Output the (X, Y) coordinate of the center of the cell containing the given text.  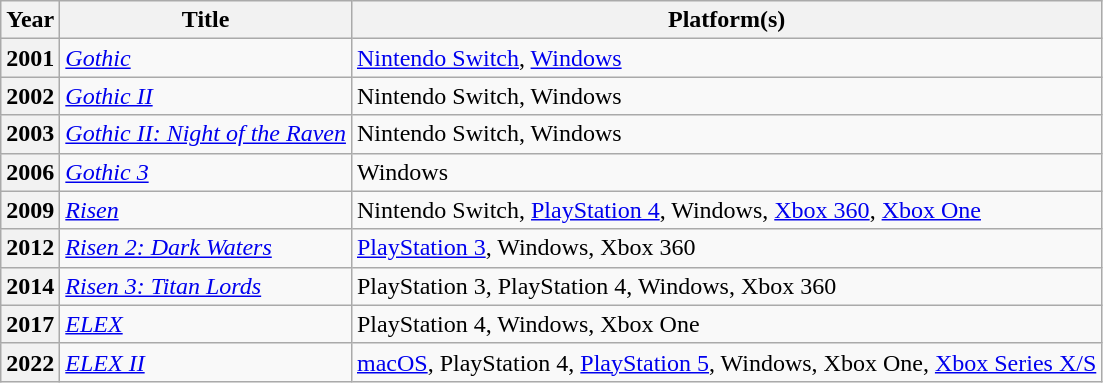
ELEX II (206, 362)
Risen 2: Dark Waters (206, 248)
PlayStation 3, PlayStation 4, Windows, Xbox 360 (726, 286)
Nintendo Switch, PlayStation 4, Windows, Xbox 360, Xbox One (726, 210)
Gothic II: Night of the Raven (206, 134)
macOS, PlayStation 4, PlayStation 5, Windows, Xbox One, Xbox Series X/S (726, 362)
Windows (726, 172)
PlayStation 3, Windows, Xbox 360 (726, 248)
Risen (206, 210)
ELEX (206, 324)
Gothic 3 (206, 172)
2001 (30, 58)
2003 (30, 134)
2022 (30, 362)
Gothic (206, 58)
2006 (30, 172)
2017 (30, 324)
Gothic II (206, 96)
2012 (30, 248)
Risen 3: Titan Lords (206, 286)
2009 (30, 210)
PlayStation 4, Windows, Xbox One (726, 324)
2002 (30, 96)
2014 (30, 286)
Year (30, 20)
Title (206, 20)
Platform(s) (726, 20)
